Return [x, y] of the center of cell containing provided text 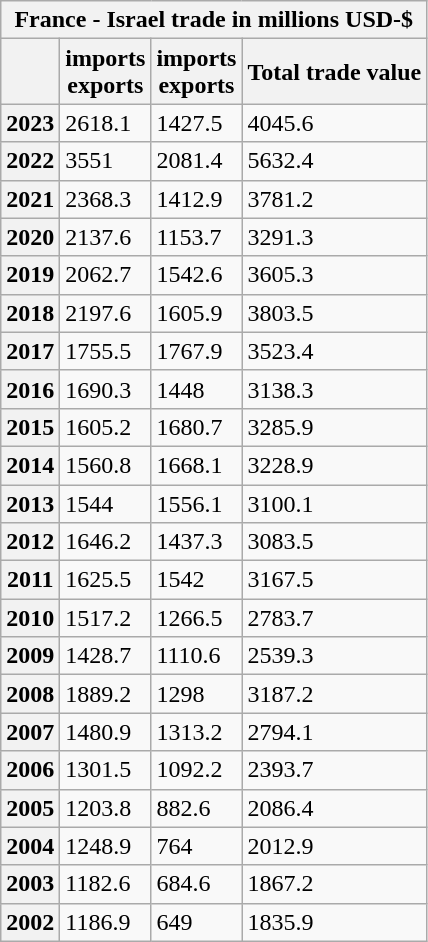
2081.4 [196, 161]
1480.9 [106, 732]
3781.2 [334, 199]
684.6 [196, 884]
5632.4 [334, 161]
4045.6 [334, 123]
1544 [106, 503]
3285.9 [334, 427]
2005 [30, 808]
2004 [30, 846]
2011 [30, 580]
1428.7 [106, 656]
2008 [30, 694]
2086.4 [334, 808]
1248.9 [106, 846]
1605.9 [196, 313]
2618.1 [106, 123]
1427.5 [196, 123]
1755.5 [106, 351]
1110.6 [196, 656]
2197.6 [106, 313]
2393.7 [334, 770]
1668.1 [196, 465]
3228.9 [334, 465]
1680.7 [196, 427]
764 [196, 846]
2010 [30, 618]
1767.9 [196, 351]
2013 [30, 503]
1298 [196, 694]
3167.5 [334, 580]
2062.7 [106, 275]
1153.7 [196, 237]
1182.6 [106, 884]
2023 [30, 123]
3083.5 [334, 542]
1867.2 [334, 884]
1448 [196, 389]
2014 [30, 465]
2137.6 [106, 237]
3291.3 [334, 237]
1646.2 [106, 542]
2012 [30, 542]
3138.3 [334, 389]
2016 [30, 389]
1517.2 [106, 618]
2794.1 [334, 732]
2019 [30, 275]
1889.2 [106, 694]
1690.3 [106, 389]
649 [196, 922]
1560.8 [106, 465]
2020 [30, 237]
1203.8 [106, 808]
1301.5 [106, 770]
1313.2 [196, 732]
1556.1 [196, 503]
1625.5 [106, 580]
3803.5 [334, 313]
2368.3 [106, 199]
2015 [30, 427]
2021 [30, 199]
3187.2 [334, 694]
882.6 [196, 808]
3523.4 [334, 351]
2003 [30, 884]
1542 [196, 580]
1092.2 [196, 770]
France - Israel trade in millions USD-$ [214, 20]
2017 [30, 351]
1437.3 [196, 542]
1605.2 [106, 427]
2007 [30, 732]
2539.3 [334, 656]
2018 [30, 313]
3100.1 [334, 503]
1542.6 [196, 275]
2783.7 [334, 618]
2022 [30, 161]
2012.9 [334, 846]
1186.9 [106, 922]
3605.3 [334, 275]
2009 [30, 656]
1412.9 [196, 199]
2002 [30, 922]
1835.9 [334, 922]
1266.5 [196, 618]
3551 [106, 161]
Total trade value [334, 72]
2006 [30, 770]
